Output the [X, Y] coordinate of the center of the cell containing the given text.  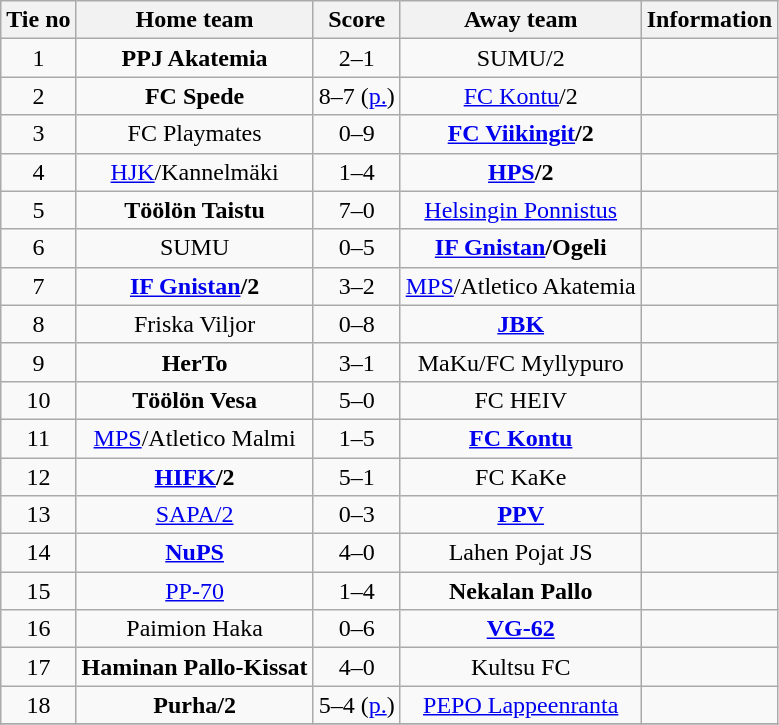
Information [709, 20]
10 [38, 400]
PPV [520, 515]
VG-62 [520, 629]
4 [38, 172]
Score [356, 20]
MPS/Atletico Akatemia [520, 286]
HPS/2 [520, 172]
14 [38, 553]
NuPS [194, 553]
1 [38, 58]
Lahen Pojat JS [520, 553]
8 [38, 324]
6 [38, 248]
15 [38, 591]
IF Gnistan/Ogeli [520, 248]
18 [38, 705]
16 [38, 629]
11 [38, 438]
HJK/Kannelmäki [194, 172]
1–5 [356, 438]
Töölön Vesa [194, 400]
Purha/2 [194, 705]
Haminan Pallo-Kissat [194, 667]
7–0 [356, 210]
FC Spede [194, 96]
Kultsu FC [520, 667]
17 [38, 667]
Nekalan Pallo [520, 591]
9 [38, 362]
Töölön Taistu [194, 210]
Home team [194, 20]
SAPA/2 [194, 515]
FC Kontu/2 [520, 96]
5–1 [356, 477]
0–8 [356, 324]
3–1 [356, 362]
2–1 [356, 58]
HIFK/2 [194, 477]
0–5 [356, 248]
3–2 [356, 286]
13 [38, 515]
FC Kontu [520, 438]
SUMU [194, 248]
JBK [520, 324]
PP-70 [194, 591]
5–0 [356, 400]
FC KaKe [520, 477]
PEPO Lappeenranta [520, 705]
HerTo [194, 362]
FC Viikingit/2 [520, 134]
FC Playmates [194, 134]
12 [38, 477]
Friska Viljor [194, 324]
8–7 (p.) [356, 96]
MaKu/FC Myllypuro [520, 362]
Away team [520, 20]
0–3 [356, 515]
0–6 [356, 629]
5 [38, 210]
2 [38, 96]
PPJ Akatemia [194, 58]
5–4 (p.) [356, 705]
7 [38, 286]
IF Gnistan/2 [194, 286]
3 [38, 134]
Paimion Haka [194, 629]
0–9 [356, 134]
FC HEIV [520, 400]
Helsingin Ponnistus [520, 210]
Tie no [38, 20]
SUMU/2 [520, 58]
MPS/Atletico Malmi [194, 438]
